Find where the given text appears and provide that cell's center as (x, y) coordinate. 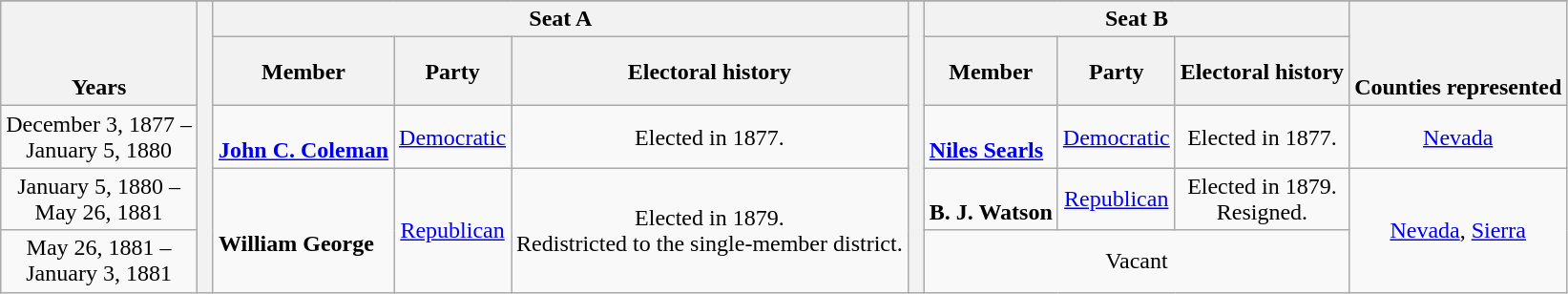
Vacant (1136, 262)
Years (99, 53)
Elected in 1879. Redistricted to the single-member district. (710, 230)
Counties represented (1458, 53)
Elected in 1879. Resigned. (1262, 199)
December 3, 1877 – January 5, 1880 (99, 137)
John C. Coleman (303, 137)
William George (303, 230)
Seat A (560, 19)
January 5, 1880 – May 26, 1881 (99, 199)
B. J. Watson (991, 199)
Nevada, Sierra (1458, 230)
Nevada (1458, 137)
Niles Searls (991, 137)
Seat B (1136, 19)
May 26, 1881 – January 3, 1881 (99, 262)
